Return (X, Y) of the center of cell containing provided text 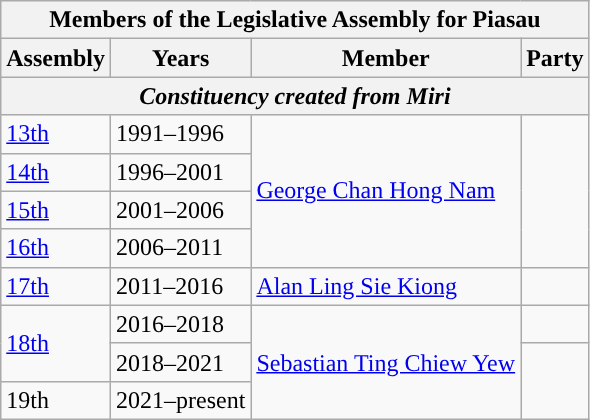
Alan Ling Sie Kiong (386, 286)
15th (56, 210)
Constituency created from Miri (295, 96)
19th (56, 400)
14th (56, 172)
17th (56, 286)
16th (56, 248)
2018–2021 (180, 362)
13th (56, 134)
2011–2016 (180, 286)
George Chan Hong Nam (386, 191)
Sebastian Ting Chiew Yew (386, 362)
2006–2011 (180, 248)
2021–present (180, 400)
1996–2001 (180, 172)
Member (386, 58)
Assembly (56, 58)
2016–2018 (180, 324)
2001–2006 (180, 210)
1991–1996 (180, 134)
Party (555, 58)
18th (56, 343)
Members of the Legislative Assembly for Piasau (295, 20)
Years (180, 58)
